Find where the given text appears and provide that cell's center as [x, y] coordinate. 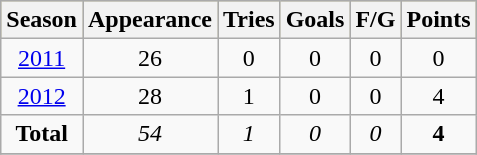
F/G [376, 20]
28 [150, 96]
Tries [250, 20]
Points [438, 20]
2011 [42, 58]
Appearance [150, 20]
Season [42, 20]
26 [150, 58]
Total [42, 134]
54 [150, 134]
2012 [42, 96]
Goals [315, 20]
